Find where the given text appears and provide that cell's center as (x, y) coordinate. 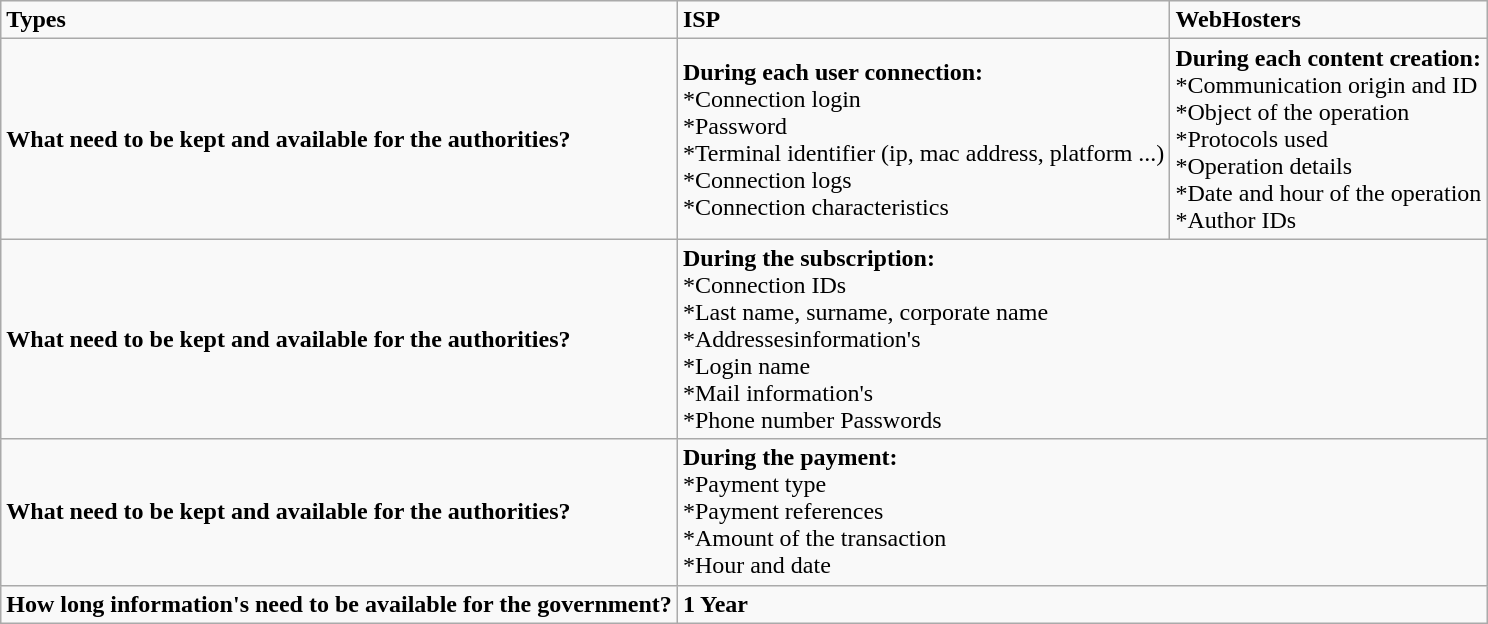
During the payment: *Payment type *Payment references *Amount of the transaction *Hour and date (1082, 512)
1 Year (1082, 604)
How long information's need to be available for the government? (340, 604)
WebHosters (1328, 20)
ISP (924, 20)
Types (340, 20)
